Extract the [x, y] coordinate from the center of the cell holding the provided text.  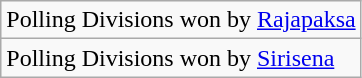
Polling Divisions won by Sirisena [181, 58]
Polling Divisions won by Rajapaksa [181, 20]
